Identify which cell holds the provided text, then report its (x, y) central coordinate. 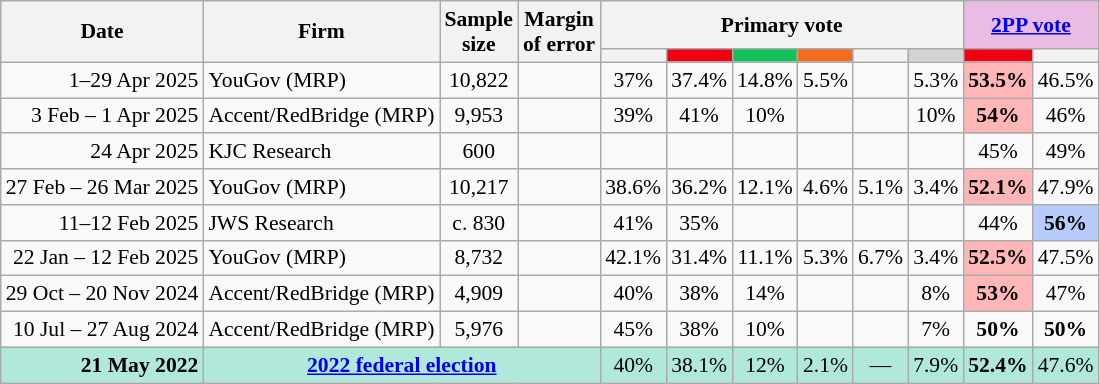
47% (1066, 294)
35% (699, 223)
56% (1066, 223)
KJC Research (321, 152)
49% (1066, 152)
21 May 2022 (102, 365)
31.4% (699, 258)
7.9% (936, 365)
22 Jan – 12 Feb 2025 (102, 258)
2022 federal election (402, 365)
14% (765, 294)
27 Feb – 26 Mar 2025 (102, 187)
10,217 (479, 187)
10,822 (479, 80)
8,732 (479, 258)
39% (633, 116)
38.1% (699, 365)
37.4% (699, 80)
5.1% (880, 187)
47.6% (1066, 365)
54% (998, 116)
600 (479, 152)
— (880, 365)
14.8% (765, 80)
37% (633, 80)
2PP vote (1030, 25)
3 Feb – 1 Apr 2025 (102, 116)
10 Jul – 27 Aug 2024 (102, 330)
Date (102, 32)
9,953 (479, 116)
4.6% (826, 187)
Samplesize (479, 32)
52.5% (998, 258)
53.5% (998, 80)
8% (936, 294)
38.6% (633, 187)
JWS Research (321, 223)
24 Apr 2025 (102, 152)
11.1% (765, 258)
29 Oct – 20 Nov 2024 (102, 294)
42.1% (633, 258)
2.1% (826, 365)
5,976 (479, 330)
44% (998, 223)
Primary vote (782, 25)
6.7% (880, 258)
c. 830 (479, 223)
47.9% (1066, 187)
5.5% (826, 80)
11–12 Feb 2025 (102, 223)
1–29 Apr 2025 (102, 80)
12.1% (765, 187)
46% (1066, 116)
52.1% (998, 187)
4,909 (479, 294)
47.5% (1066, 258)
53% (998, 294)
Marginof error (559, 32)
46.5% (1066, 80)
36.2% (699, 187)
52.4% (998, 365)
7% (936, 330)
Firm (321, 32)
12% (765, 365)
